Pinpoint the cell where the given text exists, returning its (x, y) midpoint coordinate. 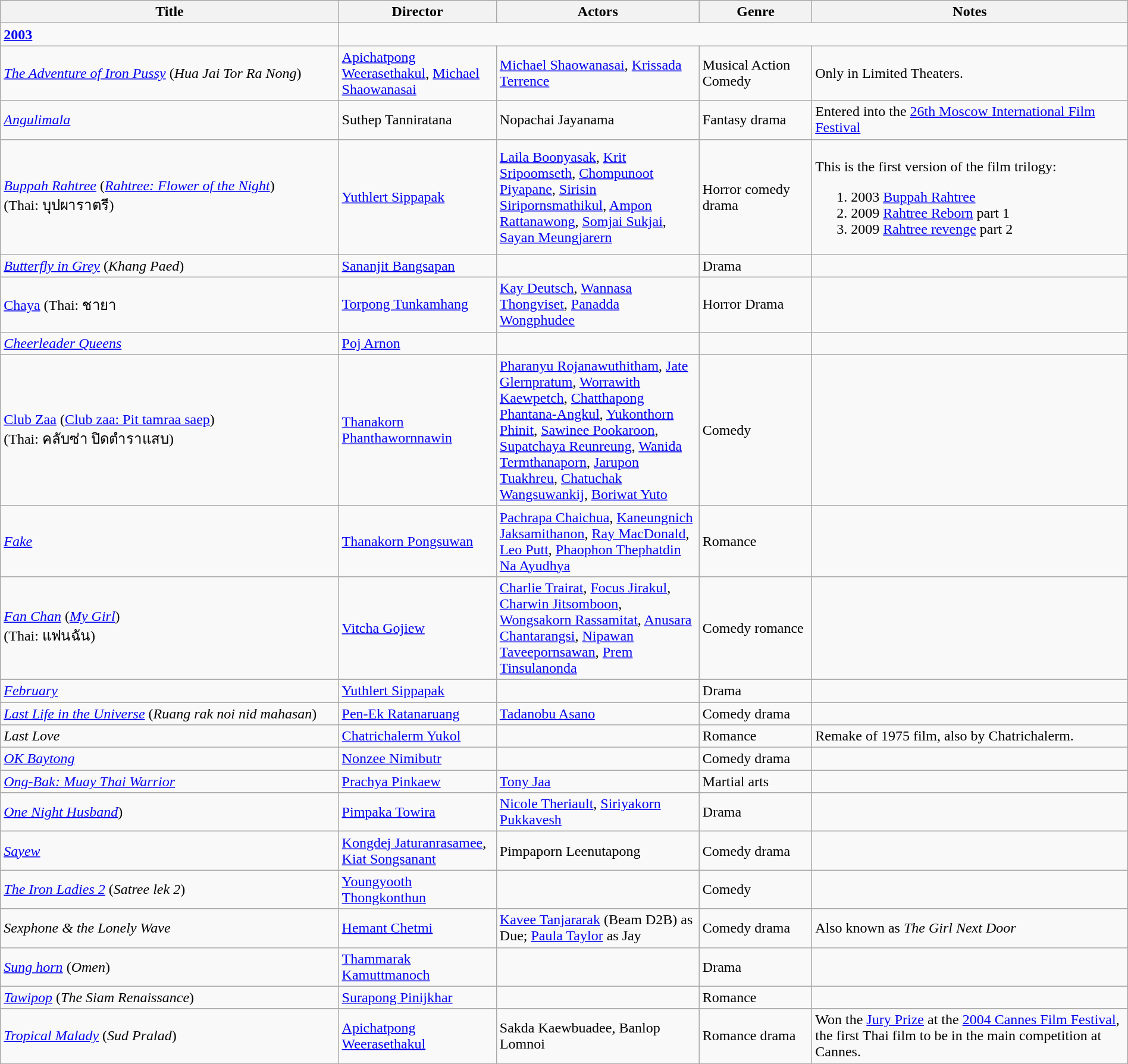
Nonzee Nimibutr (418, 759)
Thanakorn Phanthawornnawin (418, 430)
Also known as The Girl Next Door (970, 928)
Youngyooth Thongkonthun (418, 890)
Charlie Trairat, Focus Jirakul, Charwin Jitsomboon, Wongsakorn Rassamitat, Anusara Chantarangsi, Nipawan Taveepornsawan, Prem Tinsulanonda (597, 628)
Sananjit Bangsapan (418, 266)
Tony Jaa (597, 781)
Tropical Malady (Sud Pralad) (170, 1036)
Suthep Tanniratana (418, 120)
This is the first version of the film trilogy:2003 Buppah Rahtree2009 Rahtree Reborn part 12009 Rahtree revenge part 2 (970, 197)
Laila Boonyasak, Krit Sripoomseth, Chompunoot Piyapane, Sirisin Siripornsmathikul, Ampon Rattanawong, Somjai Sukjai, Sayan Meungjarern (597, 197)
Comedy romance (756, 628)
Sayew (170, 850)
Sexphone & the Lonely Wave (170, 928)
Chaya (Thai: ชายา (170, 305)
February (170, 690)
Fantasy drama (756, 120)
Sung horn (Omen) (170, 967)
Pachrapa Chaichua, Kaneungnich Jaksamithanon, Ray MacDonald, Leo Putt, Phaophon Thephatdin Na Ayudhya (597, 541)
Angulimala (170, 120)
Last Love (170, 736)
Vitcha Gojiew (418, 628)
Buppah Rahtree (Rahtree: Flower of the Night)(Thai: บุปผาราตรี) (170, 197)
Apichatpong Weerasethakul (418, 1036)
Thanakorn Pongsuwan (418, 541)
Cheerleader Queens (170, 343)
Michael Shaowanasai, Krissada Terrence (597, 73)
Tawipop (The Siam Renaissance) (170, 997)
Fake (170, 541)
Club Zaa (Club zaa: Pit tamraa saep)(Thai: คลับซ่า ปิดตำราแสบ) (170, 430)
Chatrichalerm Yukol (418, 736)
Apichatpong Weerasethakul, Michael Shaowanasai (418, 73)
Nicole Theriault, Siriyakorn Pukkavesh (597, 812)
The Adventure of Iron Pussy (Hua Jai Tor Ra Nong) (170, 73)
Won the Jury Prize at the 2004 Cannes Film Festival, the first Thai film to be in the main competition at Cannes. (970, 1036)
Notes (970, 12)
Musical Action Comedy (756, 73)
Romance drama (756, 1036)
Butterfly in Grey (Khang Paed) (170, 266)
Kongdej Jaturanrasamee, Kiat Songsanant (418, 850)
Horror comedy drama (756, 197)
Martial arts (756, 781)
Pen-Ek Ratanaruang (418, 713)
Poj Arnon (418, 343)
Pimpaporn Leenutapong (597, 850)
Director (418, 12)
Last Life in the Universe (Ruang rak noi nid mahasan) (170, 713)
Remake of 1975 film, also by Chatrichalerm. (970, 736)
Thammarak Kamuttmanoch (418, 967)
2003 (170, 34)
Pimpaka Towira (418, 812)
Hemant Chetmi (418, 928)
Actors (597, 12)
Entered into the 26th Moscow International Film Festival (970, 120)
Only in Limited Theaters. (970, 73)
Fan Chan (My Girl)(Thai: แฟนฉัน) (170, 628)
Kay Deutsch, Wannasa Thongviset, Panadda Wongphudee (597, 305)
Prachya Pinkaew (418, 781)
The Iron Ladies 2 (Satree lek 2) (170, 890)
Torpong Tunkamhang (418, 305)
OK Baytong (170, 759)
Surapong Pinijkhar (418, 997)
Ong-Bak: Muay Thai Warrior (170, 781)
Title (170, 12)
Sakda Kaewbuadee, Banlop Lomnoi (597, 1036)
One Night Husband) (170, 812)
Tadanobu Asano (597, 713)
Kavee Tanjararak (Beam D2B) as Due; Paula Taylor as Jay (597, 928)
Horror Drama (756, 305)
Genre (756, 12)
Nopachai Jayanama (597, 120)
